Return (X, Y) of the center of cell containing provided text 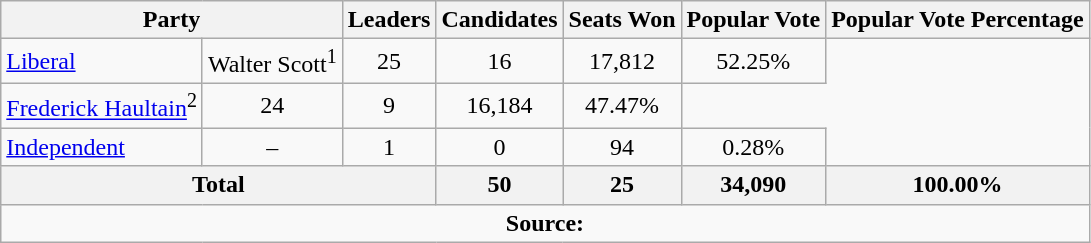
Leaders (389, 20)
17,812 (622, 62)
Independent (102, 147)
100.00% (958, 185)
16 (500, 62)
Frederick Haultain2 (102, 106)
16,184 (500, 106)
Party (172, 20)
0 (500, 147)
Seats Won (622, 20)
9 (389, 106)
50 (500, 185)
24 (272, 106)
34,090 (754, 185)
Popular Vote (754, 20)
Popular Vote Percentage (958, 20)
Walter Scott1 (272, 62)
Liberal (102, 62)
– (272, 147)
47.47% (622, 106)
Total (218, 185)
0.28% (754, 147)
Source: (545, 223)
1 (389, 147)
52.25% (754, 62)
Candidates (500, 20)
94 (622, 147)
